Search for the cell housing the specified text and yield its (X, Y) center coordinate. 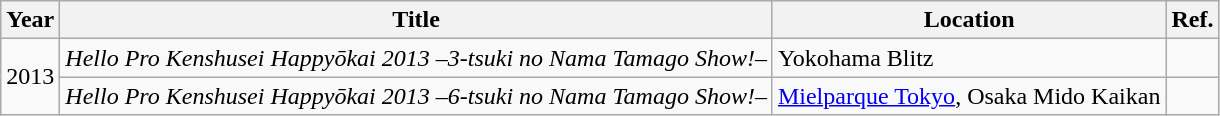
Hello Pro Kenshusei Happyōkai 2013 –6-tsuki no Nama Tamago Show!– (416, 96)
Year (30, 20)
Ref. (1192, 20)
Mielparque Tokyo, Osaka Mido Kaikan (969, 96)
Location (969, 20)
Yokohama Blitz (969, 58)
Hello Pro Kenshusei Happyōkai 2013 –3-tsuki no Nama Tamago Show!– (416, 58)
Title (416, 20)
2013 (30, 77)
